Return the [X, Y] coordinate for the center point of the cell that contains the specified text.  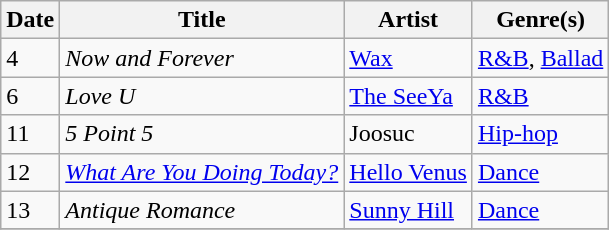
6 [30, 96]
5 Point 5 [202, 134]
What Are You Doing Today? [202, 172]
4 [30, 58]
Title [202, 20]
Sunny Hill [408, 210]
Genre(s) [540, 20]
Date [30, 20]
Now and Forever [202, 58]
12 [30, 172]
Wax [408, 58]
Hello Venus [408, 172]
Artist [408, 20]
R&B, Ballad [540, 58]
R&B [540, 96]
Hip-hop [540, 134]
11 [30, 134]
Antique Romance [202, 210]
Joosuc [408, 134]
Love U [202, 96]
13 [30, 210]
The SeeYa [408, 96]
